Identify which cell holds the provided text, then report its [x, y] central coordinate. 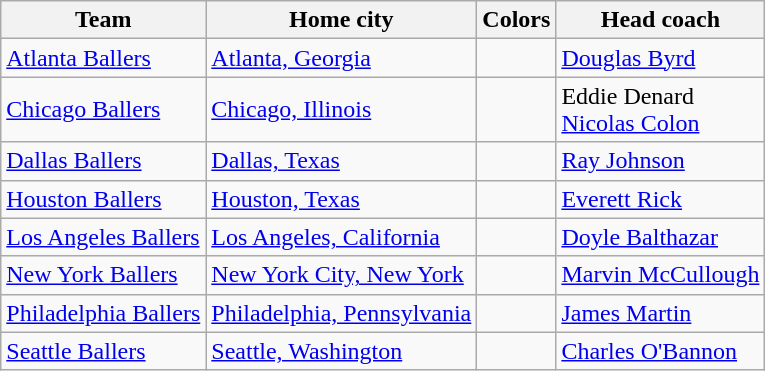
Doyle Balthazar [660, 237]
Houston Ballers [104, 199]
Ray Johnson [660, 161]
Atlanta Ballers [104, 58]
Douglas Byrd [660, 58]
Team [104, 20]
Everett Rick [660, 199]
Dallas Ballers [104, 161]
Seattle Ballers [104, 351]
Home city [342, 20]
Los Angeles Ballers [104, 237]
Atlanta, Georgia [342, 58]
Charles O'Bannon [660, 351]
Philadelphia Ballers [104, 313]
Los Angeles, California [342, 237]
Houston, Texas [342, 199]
New York Ballers [104, 275]
Marvin McCullough [660, 275]
Philadelphia, Pennsylvania [342, 313]
New York City, New York [342, 275]
Seattle, Washington [342, 351]
Head coach [660, 20]
Chicago Ballers [104, 110]
James Martin [660, 313]
Colors [516, 20]
Eddie Denard Nicolas Colon [660, 110]
Dallas, Texas [342, 161]
Chicago, Illinois [342, 110]
